Pinpoint the cell where the given text exists, returning its [x, y] midpoint coordinate. 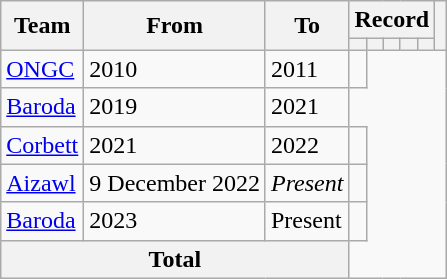
Record [392, 20]
2010 [175, 69]
2019 [175, 107]
From [175, 26]
Team [42, 26]
2023 [175, 221]
2011 [306, 69]
Total [175, 259]
Corbett [42, 145]
Aizawl [42, 183]
2022 [306, 145]
To [306, 26]
ONGC [42, 69]
9 December 2022 [175, 183]
